Extract the [X, Y] coordinate from the center of the cell holding the provided text.  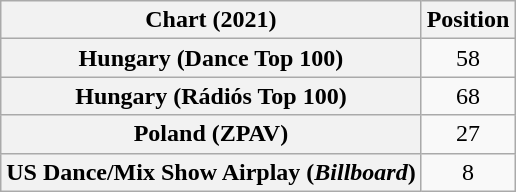
58 [468, 58]
Hungary (Dance Top 100) [211, 58]
Poland (ZPAV) [211, 134]
Position [468, 20]
27 [468, 134]
8 [468, 172]
Hungary (Rádiós Top 100) [211, 96]
US Dance/Mix Show Airplay (Billboard) [211, 172]
Chart (2021) [211, 20]
68 [468, 96]
